Search for the cell housing the specified text and yield its [X, Y] center coordinate. 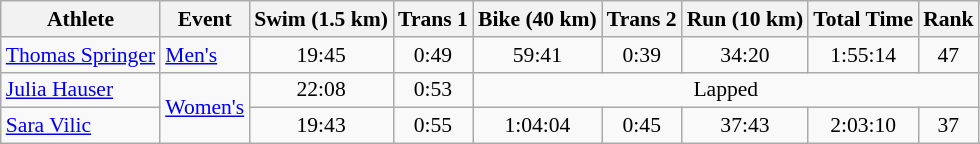
Sara Vilic [80, 126]
Lapped [726, 90]
0:53 [433, 90]
0:49 [433, 55]
Total Time [863, 19]
Trans 1 [433, 19]
2:03:10 [863, 126]
1:55:14 [863, 55]
Men's [204, 55]
37:43 [745, 126]
19:45 [321, 55]
22:08 [321, 90]
0:45 [642, 126]
Event [204, 19]
0:39 [642, 55]
Athlete [80, 19]
Run (10 km) [745, 19]
Trans 2 [642, 19]
34:20 [745, 55]
Swim (1.5 km) [321, 19]
1:04:04 [538, 126]
Bike (40 km) [538, 19]
59:41 [538, 55]
Thomas Springer [80, 55]
47 [948, 55]
Rank [948, 19]
Julia Hauser [80, 90]
0:55 [433, 126]
Women's [204, 108]
19:43 [321, 126]
37 [948, 126]
